Determine the (X, Y) coordinate at the center of the cell enclosing the given text.  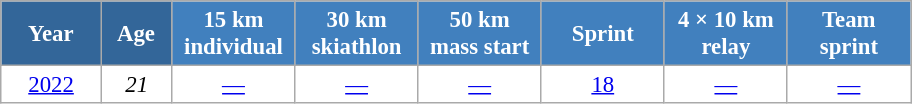
2022 (52, 85)
30 km skiathlon (356, 34)
18 (602, 85)
50 km mass start (480, 34)
15 km individual (234, 34)
Year (52, 34)
Age (136, 34)
Sprint (602, 34)
4 × 10 km relay (726, 34)
Team sprint (848, 34)
21 (136, 85)
